For the text-containing cell, return its midpoint in [x, y] coordinate format. 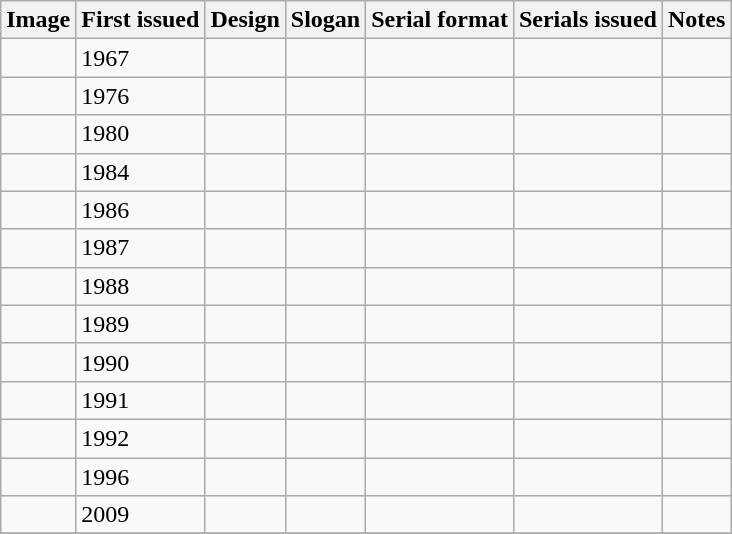
Notes [696, 20]
1967 [140, 58]
1976 [140, 96]
1990 [140, 362]
2009 [140, 515]
1980 [140, 134]
Slogan [325, 20]
1989 [140, 324]
1996 [140, 477]
First issued [140, 20]
1987 [140, 248]
1991 [140, 400]
1992 [140, 438]
1988 [140, 286]
Serials issued [588, 20]
Design [245, 20]
1984 [140, 172]
Serial format [440, 20]
1986 [140, 210]
Image [38, 20]
